Return (X, Y) of the center of cell containing provided text 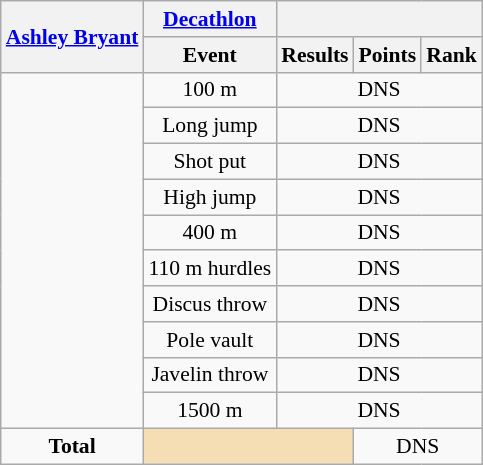
400 m (210, 233)
1500 m (210, 411)
110 m hurdles (210, 269)
Long jump (210, 126)
Points (388, 55)
Javelin throw (210, 375)
Rank (452, 55)
Shot put (210, 162)
Total (72, 447)
High jump (210, 197)
100 m (210, 90)
Decathlon (210, 19)
Ashley Bryant (72, 36)
Event (210, 55)
Pole vault (210, 340)
Results (314, 55)
Discus throw (210, 304)
